Capture the cell that displays the provided text and extract its (X, Y) central coordinate. 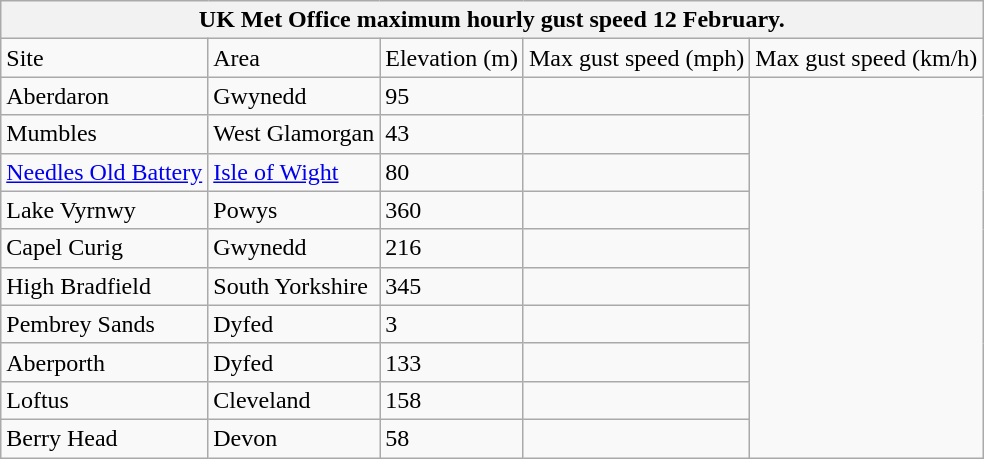
Cleveland (294, 400)
158 (452, 400)
Lake Vyrnwy (104, 210)
Area (294, 58)
58 (452, 438)
Mumbles (104, 134)
Berry Head (104, 438)
133 (452, 362)
345 (452, 286)
Aberdaron (104, 96)
High Bradfield (104, 286)
Loftus (104, 400)
Powys (294, 210)
South Yorkshire (294, 286)
3 (452, 324)
Capel Curig (104, 248)
Aberporth (104, 362)
360 (452, 210)
Max gust speed (mph) (636, 58)
216 (452, 248)
Site (104, 58)
Max gust speed (km/h) (866, 58)
Isle of Wight (294, 172)
Elevation (m) (452, 58)
Pembrey Sands (104, 324)
43 (452, 134)
Needles Old Battery (104, 172)
95 (452, 96)
West Glamorgan (294, 134)
80 (452, 172)
Devon (294, 438)
UK Met Office maximum hourly gust speed 12 February. (492, 20)
